Pinpoint the cell where the given text exists, returning its (x, y) midpoint coordinate. 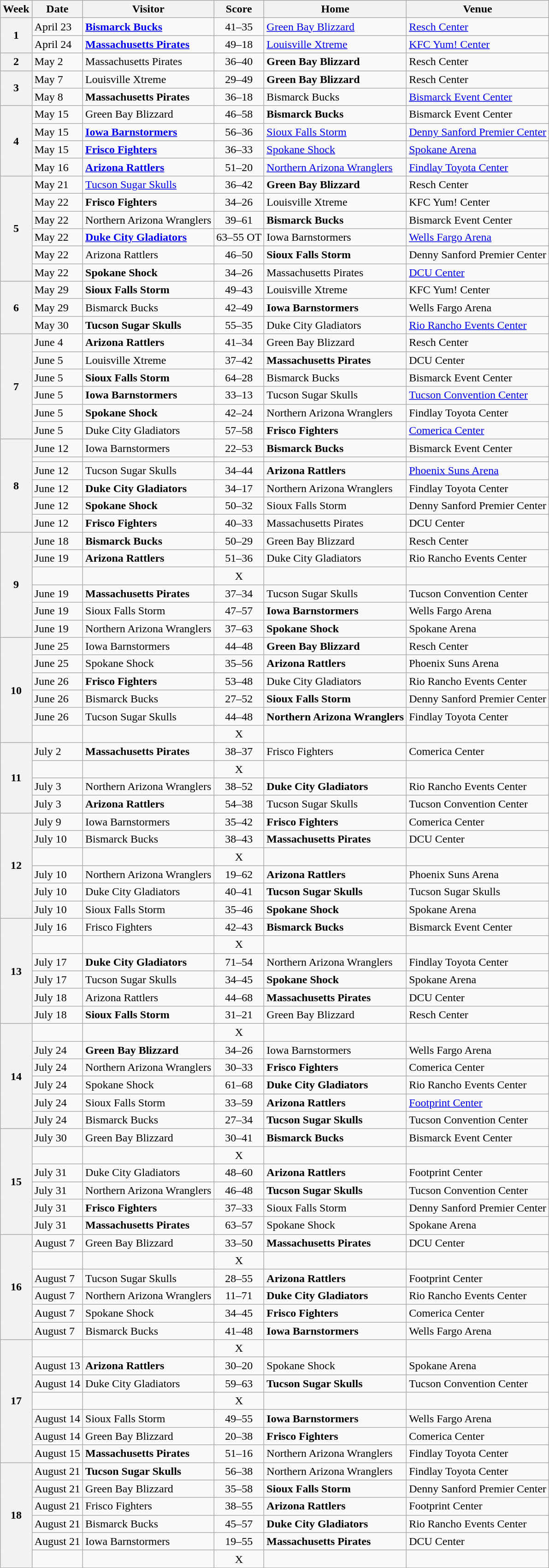
34–17 (239, 488)
39–61 (239, 220)
40–41 (239, 892)
37–63 (239, 629)
May 16 (57, 167)
11 (16, 778)
46–50 (239, 255)
1 (16, 36)
38–52 (239, 787)
35–46 (239, 909)
51–16 (239, 1454)
38–37 (239, 751)
57–58 (239, 430)
47–57 (239, 611)
17 (16, 1401)
Date (57, 9)
May 2 (57, 62)
33–50 (239, 1243)
April 23 (57, 27)
30–20 (239, 1366)
16 (16, 1287)
13 (16, 971)
37–42 (239, 360)
51–20 (239, 167)
Visitor (148, 9)
30–41 (239, 1138)
7 (16, 386)
50–29 (239, 541)
27–34 (239, 1120)
Score (239, 9)
Venue (478, 9)
49–18 (239, 44)
42–49 (239, 308)
36–40 (239, 62)
May 21 (57, 184)
May 30 (57, 325)
38–43 (239, 839)
34–44 (239, 470)
July 16 (57, 927)
April 24 (57, 44)
42–24 (239, 413)
10 (16, 690)
20–38 (239, 1436)
37–33 (239, 1208)
18 (16, 1515)
35–56 (239, 664)
35–58 (239, 1489)
61–68 (239, 1085)
Week (16, 9)
11–71 (239, 1295)
53–48 (239, 681)
41–34 (239, 343)
4 (16, 141)
64–28 (239, 378)
July 2 (57, 751)
50–32 (239, 506)
27–52 (239, 699)
36–18 (239, 97)
36–33 (239, 149)
August 15 (57, 1454)
29–49 (239, 79)
8 (16, 485)
May 8 (57, 97)
33–13 (239, 395)
49–55 (239, 1419)
71–54 (239, 962)
46–48 (239, 1190)
56–36 (239, 132)
15 (16, 1182)
June 4 (57, 343)
2 (16, 62)
May 7 (57, 79)
44–68 (239, 997)
31–21 (239, 1015)
41–35 (239, 27)
June 18 (57, 541)
19–55 (239, 1541)
59–63 (239, 1384)
45–57 (239, 1524)
40–33 (239, 523)
28–55 (239, 1278)
63–57 (239, 1225)
38–55 (239, 1506)
9 (16, 585)
55–35 (239, 325)
46–58 (239, 114)
Home (336, 9)
37–34 (239, 594)
August 13 (57, 1366)
5 (16, 228)
51–36 (239, 558)
July 9 (57, 822)
36–42 (239, 184)
48–60 (239, 1173)
14 (16, 1076)
22–53 (239, 448)
30–33 (239, 1068)
3 (16, 88)
49–43 (239, 290)
35–42 (239, 822)
12 (16, 866)
42–43 (239, 927)
33–59 (239, 1103)
56–38 (239, 1471)
6 (16, 308)
54–38 (239, 804)
41–48 (239, 1330)
19–62 (239, 874)
July 30 (57, 1138)
63–55 OT (239, 238)
